Extract the [X, Y] coordinate from the center of the cell holding the provided text.  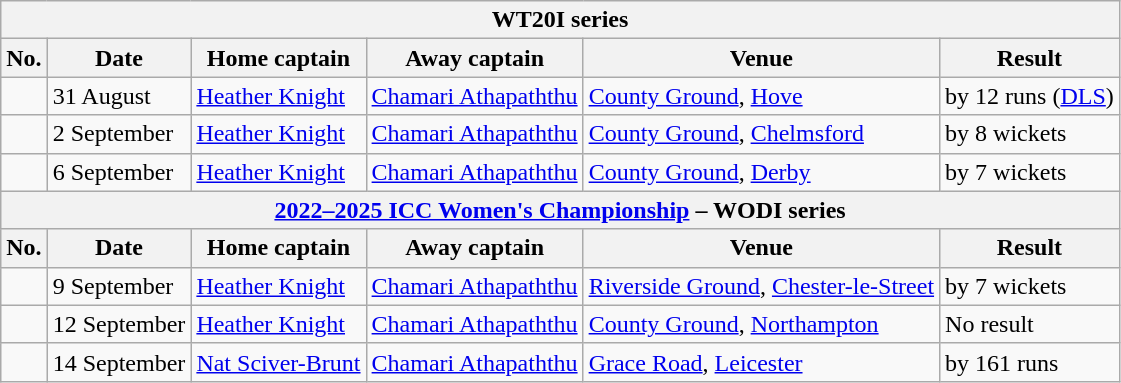
County Ground, Hove [761, 96]
Grace Road, Leicester [761, 362]
County Ground, Northampton [761, 324]
6 September [119, 172]
Riverside Ground, Chester-le-Street [761, 286]
2 September [119, 134]
by 8 wickets [1030, 134]
9 September [119, 286]
by 161 runs [1030, 362]
12 September [119, 324]
by 12 runs (DLS) [1030, 96]
Nat Sciver-Brunt [278, 362]
County Ground, Chelmsford [761, 134]
31 August [119, 96]
No result [1030, 324]
County Ground, Derby [761, 172]
14 September [119, 362]
2022–2025 ICC Women's Championship – WODI series [560, 210]
WT20I series [560, 20]
